Extract the (x, y) coordinate from the center of the cell holding the provided text.  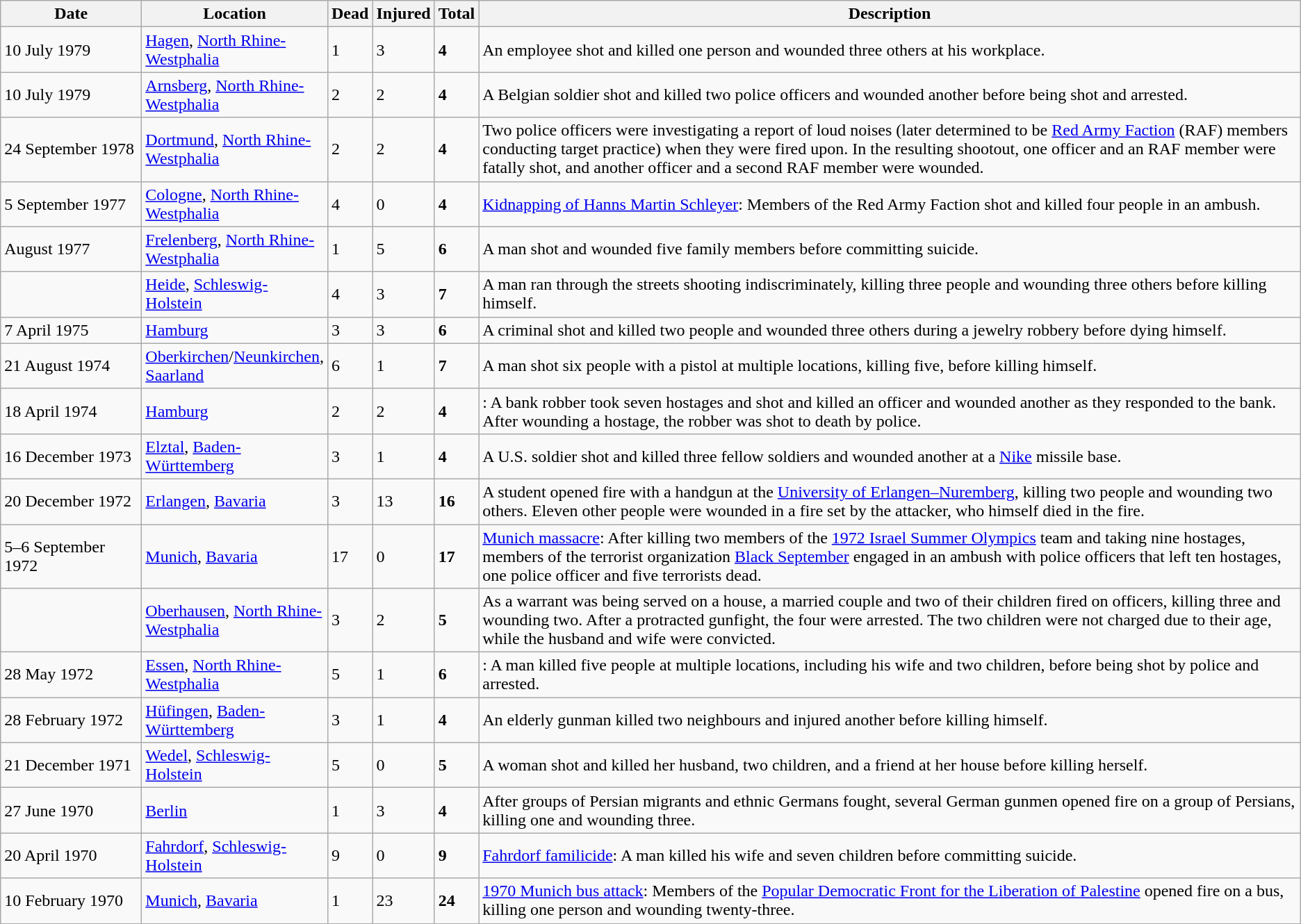
16 (457, 502)
20 December 1972 (71, 502)
20 April 1970 (71, 856)
A criminal shot and killed two people and wounded three others during a jewelry robbery before dying himself. (890, 330)
Oberhausen, North Rhine-Westphalia (235, 620)
Elztal, Baden-Württemberg (235, 456)
27 June 1970 (71, 810)
A Belgian soldier shot and killed two police officers and wounded another before being shot and arrested. (890, 94)
Dead (350, 14)
A man shot and wounded five family members before committing suicide. (890, 249)
August 1977 (71, 249)
24 (457, 900)
18 April 1974 (71, 411)
A woman shot and killed her husband, two children, and a friend at her house before killing herself. (890, 766)
Dortmund, North Rhine-Westphalia (235, 149)
Oberkirchen/Neunkirchen, Saarland (235, 365)
Arnsberg, North Rhine-Westphalia (235, 94)
Description (890, 14)
A U.S. soldier shot and killed three fellow soldiers and wounded another at a Nike missile base. (890, 456)
Fahrdorf familicide: A man killed his wife and seven children before committing suicide. (890, 856)
13 (403, 502)
Injured (403, 14)
Kidnapping of Hanns Martin Schleyer: Members of the Red Army Faction shot and killed four people in an ambush. (890, 204)
Heide, Schleswig-Holstein (235, 295)
10 February 1970 (71, 900)
28 May 1972 (71, 675)
Total (457, 14)
7 April 1975 (71, 330)
Erlangen, Bavaria (235, 502)
16 December 1973 (71, 456)
Cologne, North Rhine-Westphalia (235, 204)
Location (235, 14)
Frelenberg, North Rhine-Westphalia (235, 249)
Fahrdorf, Schleswig-Holstein (235, 856)
: A man killed five people at multiple locations, including his wife and two children, before being shot by police and arrested. (890, 675)
Hüfingen, Baden-Württemberg (235, 720)
A man ran through the streets shooting indiscriminately, killing three people and wounding three others before killing himself. (890, 295)
28 February 1972 (71, 720)
Wedel, Schleswig-Holstein (235, 766)
24 September 1978 (71, 149)
21 December 1971 (71, 766)
Essen, North Rhine-Westphalia (235, 675)
A man shot six people with a pistol at multiple locations, killing five, before killing himself. (890, 365)
5 September 1977 (71, 204)
23 (403, 900)
An employee shot and killed one person and wounded three others at his workplace. (890, 50)
Date (71, 14)
21 August 1974 (71, 365)
Hagen, North Rhine-Westphalia (235, 50)
After groups of Persian migrants and ethnic Germans fought, several German gunmen opened fire on a group of Persians, killing one and wounding three. (890, 810)
5–6 September 1972 (71, 556)
Berlin (235, 810)
An elderly gunman killed two neighbours and injured another before killing himself. (890, 720)
